Pinpoint the cell where the given text exists, returning its [x, y] midpoint coordinate. 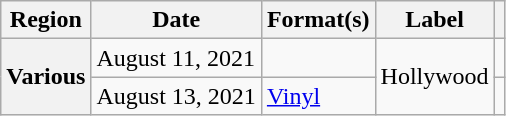
Format(s) [318, 20]
August 13, 2021 [176, 96]
Region [46, 20]
Various [46, 77]
Hollywood [434, 77]
August 11, 2021 [176, 58]
Label [434, 20]
Vinyl [318, 96]
Date [176, 20]
